Scan for the cell matching the given text and deliver its [x, y] coordinate at center. 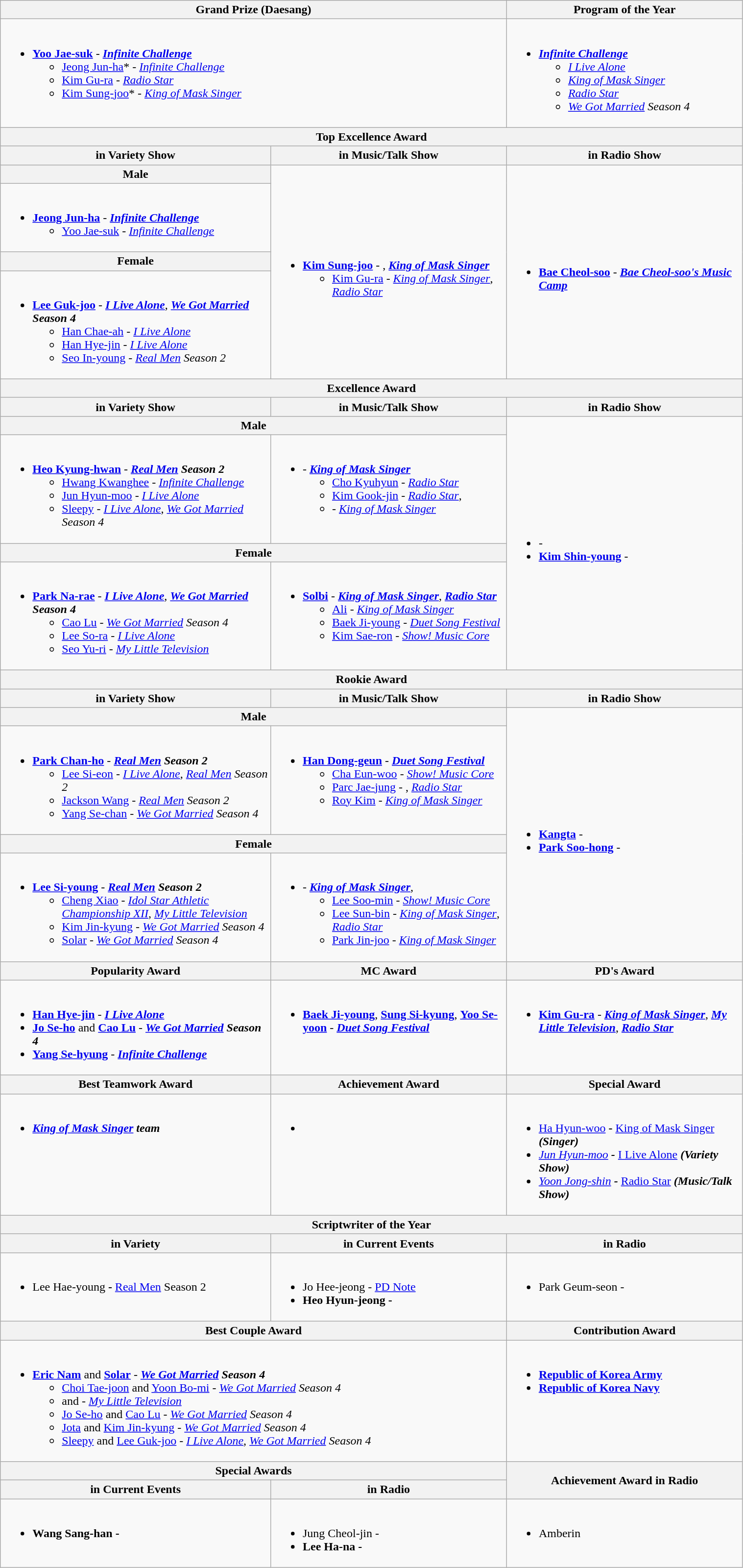
Special Awards [254, 1471]
Jeong Jun-ha - Infinite ChallengeYoo Jae-suk - Infinite Challenge [136, 218]
Kim Sung-joo - , King of Mask SingerKim Gu-ra - King of Mask Singer, Radio Star [388, 271]
Kangta - Park Soo-hong - [624, 834]
Yoo Jae-suk - Infinite ChallengeJeong Jun-ha* - Infinite ChallengeKim Gu-ra - Radio StarKim Sung-joo* - King of Mask Singer [254, 73]
Park Chan-ho - Real Men Season 2Lee Si-eon - I Live Alone, Real Men Season 2Jackson Wang - Real Men Season 2Yang Se-chan - We Got Married Season 4 [136, 780]
Solbi - King of Mask Singer, Radio StarAli - King of Mask SingerBaek Ji-young - Duet Song FestivalKim Sae-ron - Show! Music Core [388, 616]
Top Excellence Award [371, 137]
Republic of Korea ArmyRepublic of Korea Navy [624, 1400]
Han Dong-geun - Duet Song FestivalCha Eun-woo - Show! Music CoreParc Jae-jung - , Radio StarRoy Kim - King of Mask Singer [388, 780]
Han Hye-jin - I Live AloneJo Se-ho and Cao Lu - We Got Married Season 4Yang Se-hyung - Infinite Challenge [136, 1028]
Heo Kyung-hwan - Real Men Season 2Hwang Kwanghee - Infinite ChallengeJun Hyun-moo - I Live AloneSleepy - I Live Alone, We Got Married Season 4 [136, 489]
Best Couple Award [254, 1330]
Jo Hee-jeong - PD NoteHeo Hyun-jeong - [388, 1287]
Amberin [624, 1533]
Park Geum-seon - [624, 1287]
Excellence Award [371, 388]
King of Mask Singer team [136, 1154]
in Variety [136, 1243]
Rookie Award [371, 680]
Ha Hyun-woo - King of Mask Singer (Singer)Jun Hyun-moo - I Live Alone (Variety Show)Yoon Jong-shin - Radio Star (Music/Talk Show) [624, 1154]
Achievement Award in Radio [624, 1480]
Program of the Year [624, 10]
MC Award [388, 971]
Achievement Award [388, 1084]
Lee Guk-joo - I Live Alone, We Got Married Season 4Han Chae-ah - I Live AloneHan Hye-jin - I Live AloneSeo In-young - Real Men Season 2 [136, 324]
Best Teamwork Award [136, 1084]
Scriptwriter of the Year [371, 1225]
Popularity Award [136, 971]
Baek Ji-young, Sung Si-kyung, Yoo Se-yoon - Duet Song Festival [388, 1028]
- Kim Shin-young - [624, 543]
Lee Hae-young - Real Men Season 2 [136, 1287]
Special Award [624, 1084]
- King of Mask Singer, Lee Soo-min - Show! Music CoreLee Sun-bin - King of Mask Singer, Radio StarPark Jin-joo - King of Mask Singer [388, 907]
Bae Cheol-soo - Bae Cheol-soo's Music Camp [624, 271]
Kim Gu-ra - King of Mask Singer, My Little Television, Radio Star [624, 1028]
- King of Mask SingerCho Kyuhyun - Radio StarKim Gook-jin - Radio Star, - King of Mask Singer [388, 489]
Wang Sang-han - [136, 1533]
Grand Prize (Daesang) [254, 10]
PD's Award [624, 971]
Jung Cheol-jin - Lee Ha-na - [388, 1533]
Park Na-rae - I Live Alone, We Got Married Season 4Cao Lu - We Got Married Season 4Lee So-ra - I Live AloneSeo Yu-ri - My Little Television [136, 616]
Contribution Award [624, 1330]
Infinite ChallengeI Live AloneKing of Mask SingerRadio StarWe Got Married Season 4 [624, 73]
